For the text-containing cell, return its midpoint in (X, Y) coordinate format. 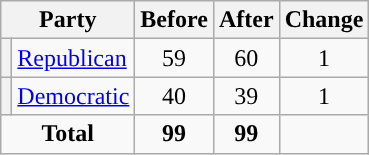
After (246, 20)
Before (174, 20)
40 (174, 96)
39 (246, 96)
59 (174, 58)
Party (68, 20)
Democratic (74, 96)
Total (68, 134)
Republican (74, 58)
60 (246, 58)
Change (324, 20)
